For the text-containing cell, return its midpoint in [X, Y] coordinate format. 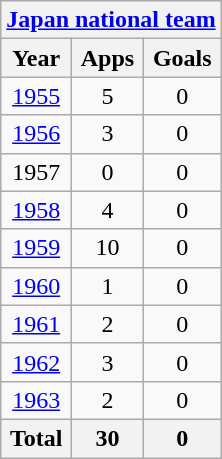
1959 [36, 248]
30 [108, 438]
5 [108, 96]
10 [108, 248]
1960 [36, 286]
1963 [36, 400]
Japan national team [111, 20]
Total [36, 438]
1961 [36, 324]
1957 [36, 172]
1962 [36, 362]
4 [108, 210]
Year [36, 58]
1958 [36, 210]
1956 [36, 134]
Apps [108, 58]
1 [108, 286]
Goals [182, 58]
1955 [36, 96]
